Return [X, Y] of the center of cell containing provided text 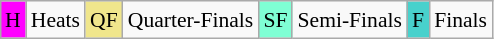
Heats [56, 20]
Finals [460, 20]
F [418, 20]
Semi-Finals [349, 20]
SF [275, 20]
Quarter-Finals [191, 20]
H [13, 20]
QF [104, 20]
